Scan for the cell matching the given text and deliver its [X, Y] coordinate at center. 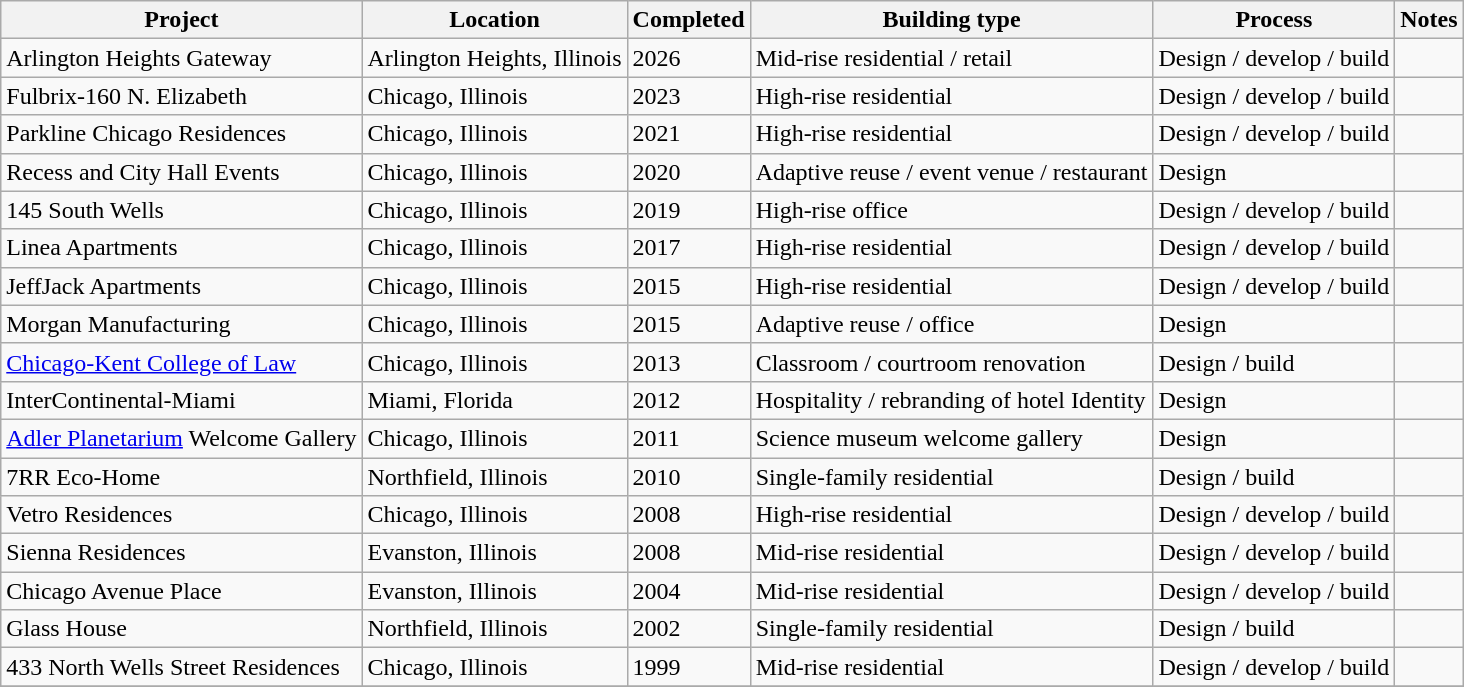
Arlington Heights Gateway [182, 58]
2011 [688, 438]
Glass House [182, 629]
Chicago-Kent College of Law [182, 362]
Recess and City Hall Events [182, 172]
Completed [688, 20]
2020 [688, 172]
Parkline Chicago Residences [182, 134]
Location [494, 20]
145 South Wells [182, 210]
1999 [688, 667]
Arlington Heights, Illinois [494, 58]
Fulbrix-160 N. Elizabeth [182, 96]
2004 [688, 591]
Project [182, 20]
Adaptive reuse / event venue / restaurant [952, 172]
Hospitality / rebranding of hotel Identity [952, 400]
2026 [688, 58]
Adler Planetarium Welcome Gallery [182, 438]
2019 [688, 210]
Miami, Florida [494, 400]
Building type [952, 20]
2021 [688, 134]
InterContinental-Miami [182, 400]
Sienna Residences [182, 553]
Mid-rise residential / retail [952, 58]
Chicago Avenue Place [182, 591]
2013 [688, 362]
JeffJack Apartments [182, 286]
7RR Eco-Home [182, 477]
Process [1274, 20]
Vetro Residences [182, 515]
2002 [688, 629]
Science museum welcome gallery [952, 438]
Classroom / courtroom renovation [952, 362]
433 North Wells Street Residences [182, 667]
Notes [1429, 20]
2023 [688, 96]
Adaptive reuse / office [952, 324]
Linea Apartments [182, 248]
High-rise office [952, 210]
Morgan Manufacturing [182, 324]
2010 [688, 477]
2012 [688, 400]
2017 [688, 248]
